Detect which cell encompasses the target text, then output its (X, Y) center coordinate. 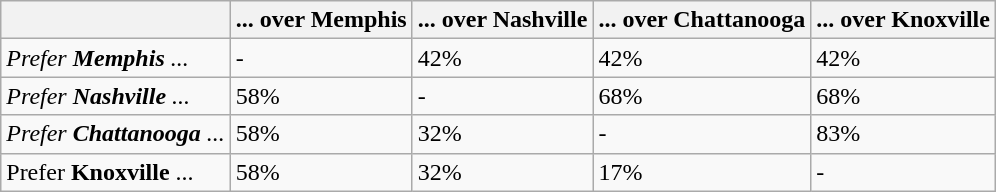
Prefer Memphis ... (116, 58)
... over Chattanooga (702, 20)
Prefer Knoxville ... (116, 172)
Prefer Chattanooga ... (116, 134)
83% (904, 134)
... over Nashville (502, 20)
17% (702, 172)
... over Memphis (321, 20)
... over Knoxville (904, 20)
Prefer Nashville ... (116, 96)
